Provide the (x, y) coordinate of the cell's center where the given text is located.  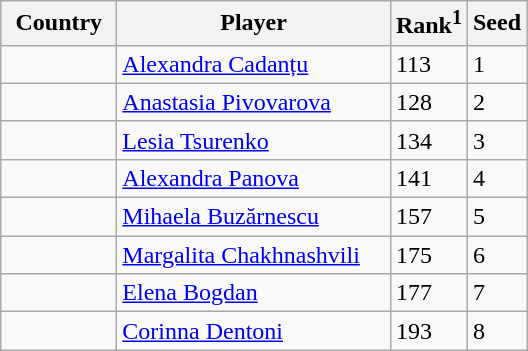
157 (428, 217)
8 (496, 331)
Seed (496, 24)
128 (428, 102)
193 (428, 331)
4 (496, 178)
Country (59, 24)
Alexandra Panova (254, 178)
Corinna Dentoni (254, 331)
2 (496, 102)
Mihaela Buzărnescu (254, 217)
5 (496, 217)
177 (428, 293)
Lesia Tsurenko (254, 140)
Elena Bogdan (254, 293)
113 (428, 64)
3 (496, 140)
134 (428, 140)
Margalita Chakhnashvili (254, 255)
175 (428, 255)
Rank1 (428, 24)
6 (496, 255)
Anastasia Pivovarova (254, 102)
1 (496, 64)
7 (496, 293)
141 (428, 178)
Alexandra Cadanțu (254, 64)
Player (254, 24)
